Extract the [X, Y] coordinate from the center of the cell holding the provided text.  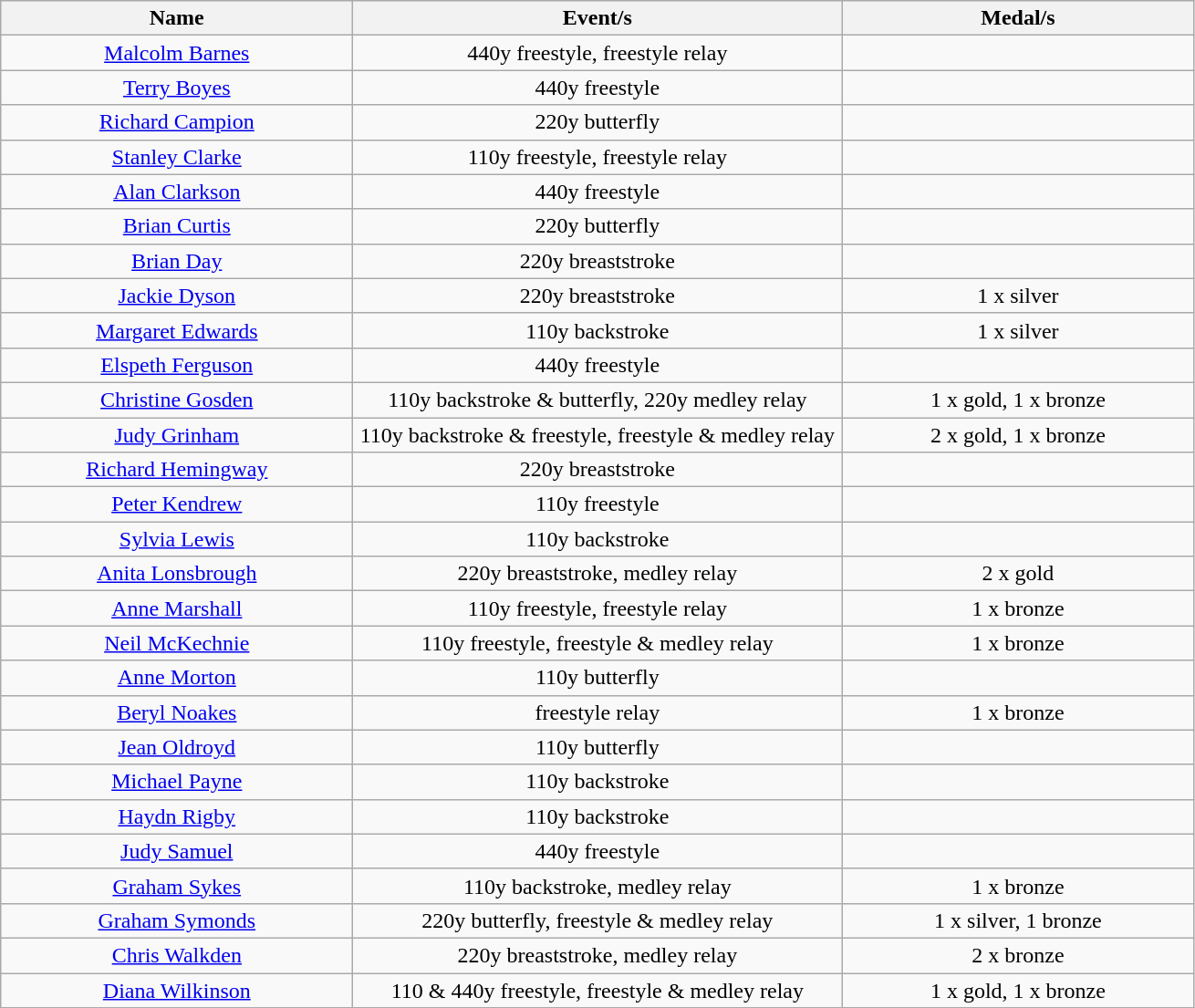
2 x bronze [1018, 955]
Beryl Noakes [177, 712]
Judy Grinham [177, 435]
Malcolm Barnes [177, 53]
Jean Oldroyd [177, 747]
Michael Payne [177, 782]
Margaret Edwards [177, 330]
Neil McKechnie [177, 643]
110y backstroke & butterfly, 220y medley relay [597, 400]
Terry Boyes [177, 88]
Medal/s [1018, 18]
Jackie Dyson [177, 296]
Stanley Clarke [177, 157]
Anne Marshall [177, 608]
Chris Walkden [177, 955]
Brian Day [177, 261]
Richard Hemingway [177, 470]
Sylvia Lewis [177, 539]
110y freestyle [597, 504]
Judy Samuel [177, 851]
Anne Morton [177, 678]
2 x gold [1018, 574]
Elspeth Ferguson [177, 365]
2 x gold, 1 x bronze [1018, 435]
Anita Lonsbrough [177, 574]
1 x silver, 1 bronze [1018, 920]
Alan Clarkson [177, 192]
110y backstroke & freestyle, freestyle & medley relay [597, 435]
110 & 440y freestyle, freestyle & medley relay [597, 990]
Graham Sykes [177, 886]
110y backstroke, medley relay [597, 886]
110y freestyle, freestyle & medley relay [597, 643]
Brian Curtis [177, 226]
Graham Symonds [177, 920]
Peter Kendrew [177, 504]
220y butterfly, freestyle & medley relay [597, 920]
Event/s [597, 18]
Diana Wilkinson [177, 990]
Haydn Rigby [177, 816]
Richard Campion [177, 122]
Name [177, 18]
440y freestyle, freestyle relay [597, 53]
Christine Gosden [177, 400]
freestyle relay [597, 712]
